Return the [X, Y] coordinate for the center point of the cell that contains the specified text.  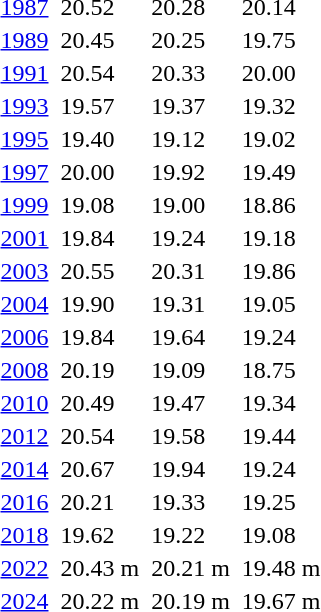
20.33 [191, 73]
19.47 [191, 403]
19.40 [100, 139]
19.33 [191, 502]
19.94 [191, 469]
20.21 [100, 502]
19.12 [191, 139]
19.22 [191, 535]
19.31 [191, 304]
19.08 [100, 205]
19.57 [100, 106]
19.00 [191, 205]
19.37 [191, 106]
19.90 [100, 304]
20.00 [100, 172]
20.21 m [191, 568]
19.62 [100, 535]
20.67 [100, 469]
19.58 [191, 436]
20.43 m [100, 568]
19.64 [191, 337]
20.55 [100, 271]
19.92 [191, 172]
20.49 [100, 403]
19.24 [191, 238]
19.09 [191, 370]
20.45 [100, 40]
20.25 [191, 40]
20.31 [191, 271]
20.19 [100, 370]
